Identify which cell holds the provided text, then report its (X, Y) central coordinate. 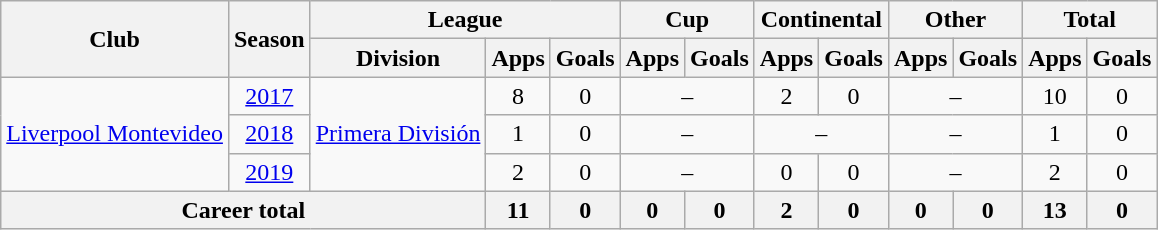
Division (398, 58)
Other (955, 20)
8 (518, 96)
11 (518, 210)
Liverpool Montevideo (115, 134)
Continental (821, 20)
Primera División (398, 134)
2018 (269, 134)
Club (115, 39)
Season (269, 39)
2017 (269, 96)
2019 (269, 172)
Career total (244, 210)
Total (1090, 20)
10 (1055, 96)
13 (1055, 210)
Cup (687, 20)
League (465, 20)
